Return the (X, Y) coordinate for the center point of the cell that contains the specified text.  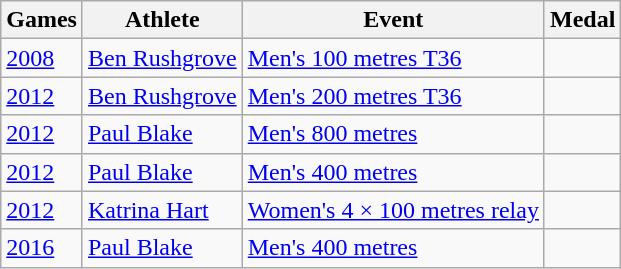
Men's 800 metres (393, 134)
Athlete (162, 20)
2008 (42, 58)
Men's 200 metres T36 (393, 96)
Event (393, 20)
Games (42, 20)
2016 (42, 248)
Katrina Hart (162, 210)
Women's 4 × 100 metres relay (393, 210)
Medal (582, 20)
Men's 100 metres T36 (393, 58)
